Provide the [x, y] coordinate of the cell's center where the given text is located.  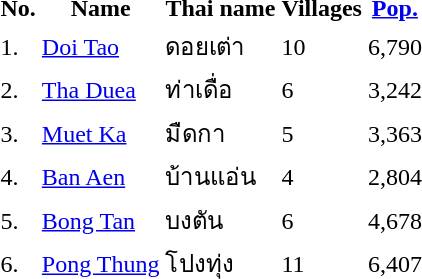
10 [322, 46]
Ban Aen [100, 176]
Bong Tan [100, 220]
ดอยเต่า [220, 46]
4 [322, 176]
Doi Tao [100, 46]
มืดกา [220, 133]
Muet Ka [100, 133]
ท่าเดื่อ [220, 90]
Tha Duea [100, 90]
บ้านแอ่น [220, 176]
บงตัน [220, 220]
5 [322, 133]
